Detect which cell encompasses the target text, then output its [x, y] center coordinate. 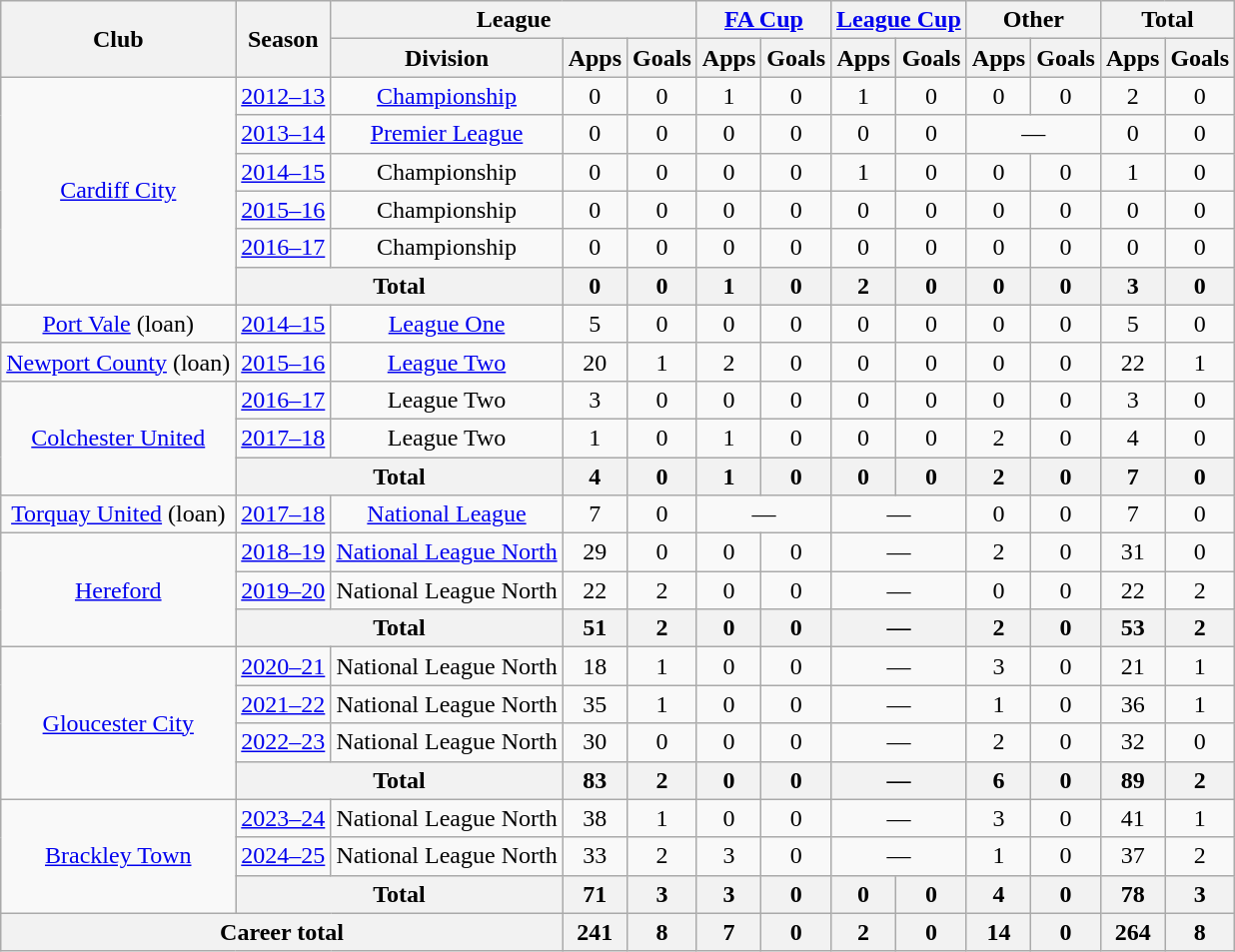
2013–14 [284, 134]
29 [595, 552]
Season [284, 39]
2018–19 [284, 552]
53 [1132, 628]
League [514, 20]
71 [595, 894]
21 [1132, 666]
36 [1132, 704]
2023–24 [284, 818]
33 [595, 856]
18 [595, 666]
Torquay United (loan) [118, 514]
264 [1132, 932]
Colchester United [118, 438]
Other [1033, 20]
Cardiff City [118, 191]
41 [1132, 818]
League Cup [899, 20]
2024–25 [284, 856]
37 [1132, 856]
2021–22 [284, 704]
FA Cup [763, 20]
20 [595, 362]
Brackley Town [118, 856]
32 [1132, 742]
51 [595, 628]
Division [447, 58]
Port Vale (loan) [118, 324]
14 [998, 932]
6 [998, 780]
241 [595, 932]
Premier League [447, 134]
Newport County (loan) [118, 362]
83 [595, 780]
31 [1132, 552]
Gloucester City [118, 723]
Hereford [118, 590]
National League [447, 514]
League One [447, 324]
35 [595, 704]
30 [595, 742]
Club [118, 39]
Career total [282, 932]
2020–21 [284, 666]
78 [1132, 894]
2022–23 [284, 742]
38 [595, 818]
2019–20 [284, 590]
2012–13 [284, 96]
89 [1132, 780]
